Detect which cell encompasses the target text, then output its [x, y] center coordinate. 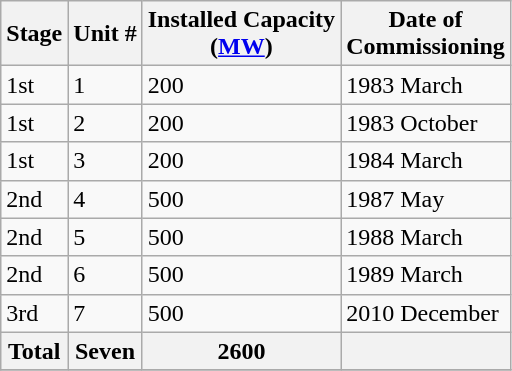
4 [105, 199]
Total [34, 351]
Date ofCommissioning [426, 34]
Unit # [105, 34]
2010 December [426, 313]
1988 March [426, 237]
1989 March [426, 275]
Stage [34, 34]
5 [105, 237]
Seven [105, 351]
1983 March [426, 85]
Installed Capacity(MW) [241, 34]
1987 May [426, 199]
7 [105, 313]
3 [105, 161]
3rd [34, 313]
2600 [241, 351]
1983 October [426, 123]
1984 March [426, 161]
6 [105, 275]
2 [105, 123]
1 [105, 85]
